Detect which cell encompasses the target text, then output its [X, Y] center coordinate. 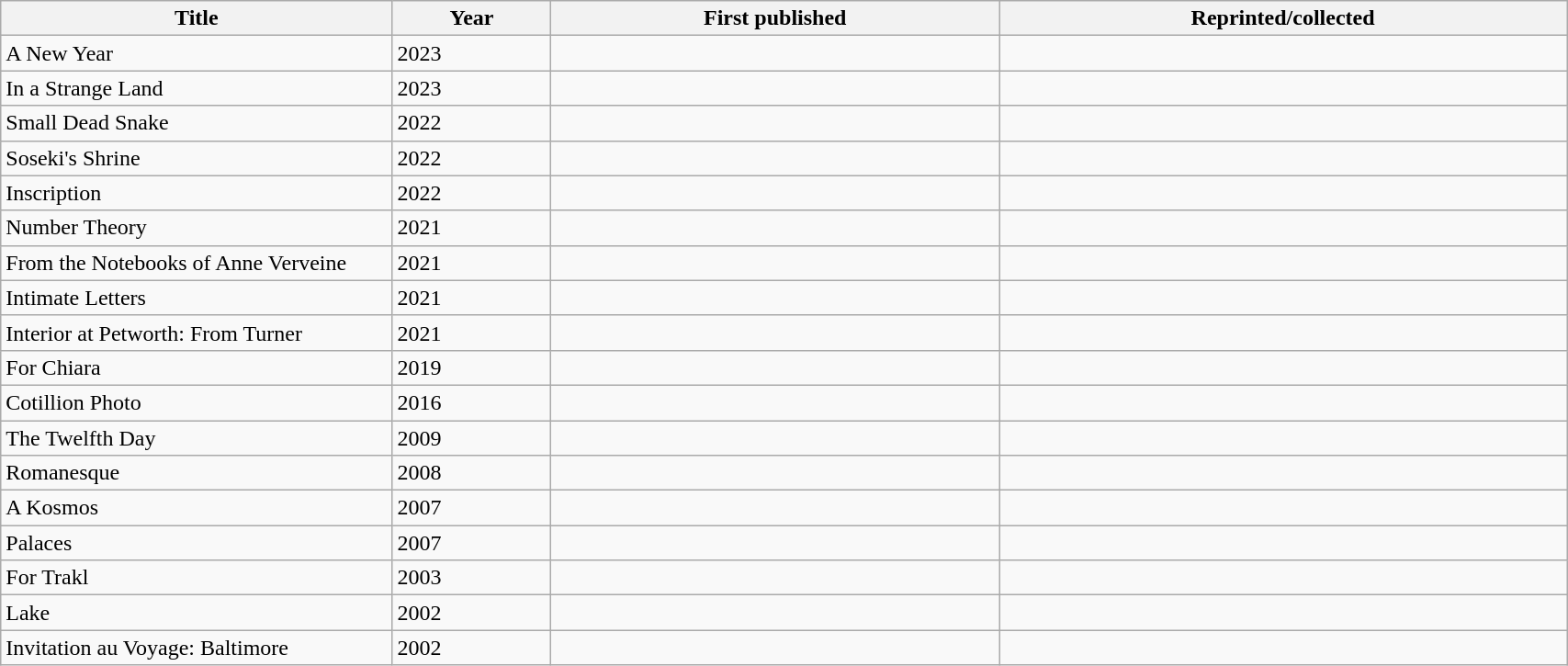
For Chiara [197, 367]
First published [775, 18]
Interior at Petworth: From Turner [197, 333]
Invitation au Voyage: Baltimore [197, 648]
Soseki's Shrine [197, 158]
Palaces [197, 543]
Intimate Letters [197, 298]
Romanesque [197, 473]
Year [472, 18]
A Kosmos [197, 508]
Lake [197, 613]
A New Year [197, 53]
Cotillion Photo [197, 402]
2009 [472, 438]
Reprinted/collected [1283, 18]
Title [197, 18]
2003 [472, 578]
Small Dead Snake [197, 123]
In a Strange Land [197, 88]
2016 [472, 402]
For Trakl [197, 578]
2008 [472, 473]
The Twelfth Day [197, 438]
Inscription [197, 193]
Number Theory [197, 228]
2019 [472, 367]
From the Notebooks of Anne Verveine [197, 263]
